Identify which cell holds the provided text, then report its (X, Y) central coordinate. 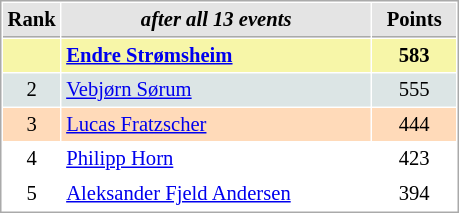
555 (414, 90)
after all 13 events (216, 20)
2 (32, 90)
444 (414, 124)
Lucas Fratzscher (216, 124)
Points (414, 20)
583 (414, 56)
3 (32, 124)
Rank (32, 20)
Endre Strømsheim (216, 56)
Philipp Horn (216, 158)
Vebjørn Sørum (216, 90)
4 (32, 158)
5 (32, 194)
394 (414, 194)
Aleksander Fjeld Andersen (216, 194)
423 (414, 158)
